Determine the (x, y) coordinate at the center of the cell enclosing the given text.  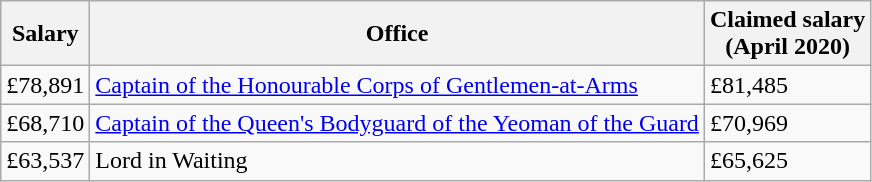
Claimed salary(April 2020) (787, 34)
Salary (46, 34)
Captain of the Queen's Bodyguard of the Yeoman of the Guard (398, 123)
£68,710 (46, 123)
£63,537 (46, 161)
Lord in Waiting (398, 161)
£81,485 (787, 85)
£78,891 (46, 85)
£65,625 (787, 161)
Captain of the Honourable Corps of Gentlemen-at-Arms (398, 85)
Office (398, 34)
£70,969 (787, 123)
